Return [x, y] of the center of cell containing provided text 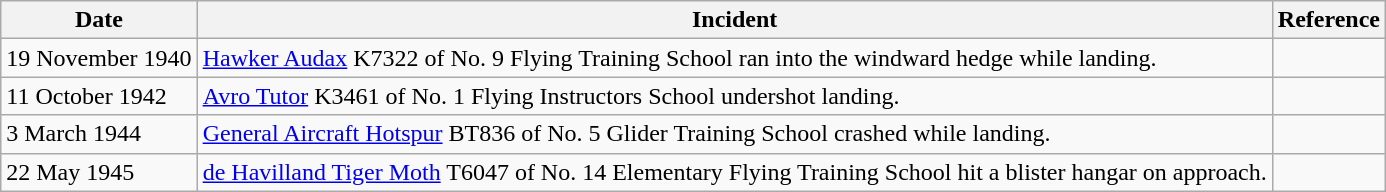
de Havilland Tiger Moth T6047 of No. 14 Elementary Flying Training School hit a blister hangar on approach. [734, 172]
Hawker Audax K7322 of No. 9 Flying Training School ran into the windward hedge while landing. [734, 58]
11 October 1942 [99, 96]
22 May 1945 [99, 172]
Reference [1328, 20]
Incident [734, 20]
General Aircraft Hotspur BT836 of No. 5 Glider Training School crashed while landing. [734, 134]
3 March 1944 [99, 134]
Date [99, 20]
19 November 1940 [99, 58]
Avro Tutor K3461 of No. 1 Flying Instructors School undershot landing. [734, 96]
